Return the (X, Y) coordinate for the center point of the cell that contains the specified text.  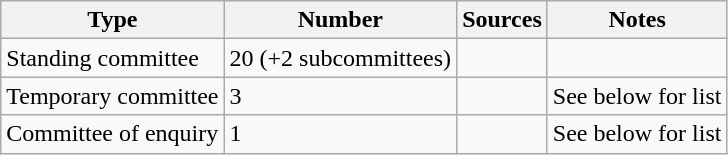
Type (112, 20)
Standing committee (112, 58)
Number (340, 20)
Committee of enquiry (112, 134)
1 (340, 134)
Notes (637, 20)
Sources (502, 20)
Temporary committee (112, 96)
20 (+2 subcommittees) (340, 58)
3 (340, 96)
